Search for the cell housing the specified text and yield its (x, y) center coordinate. 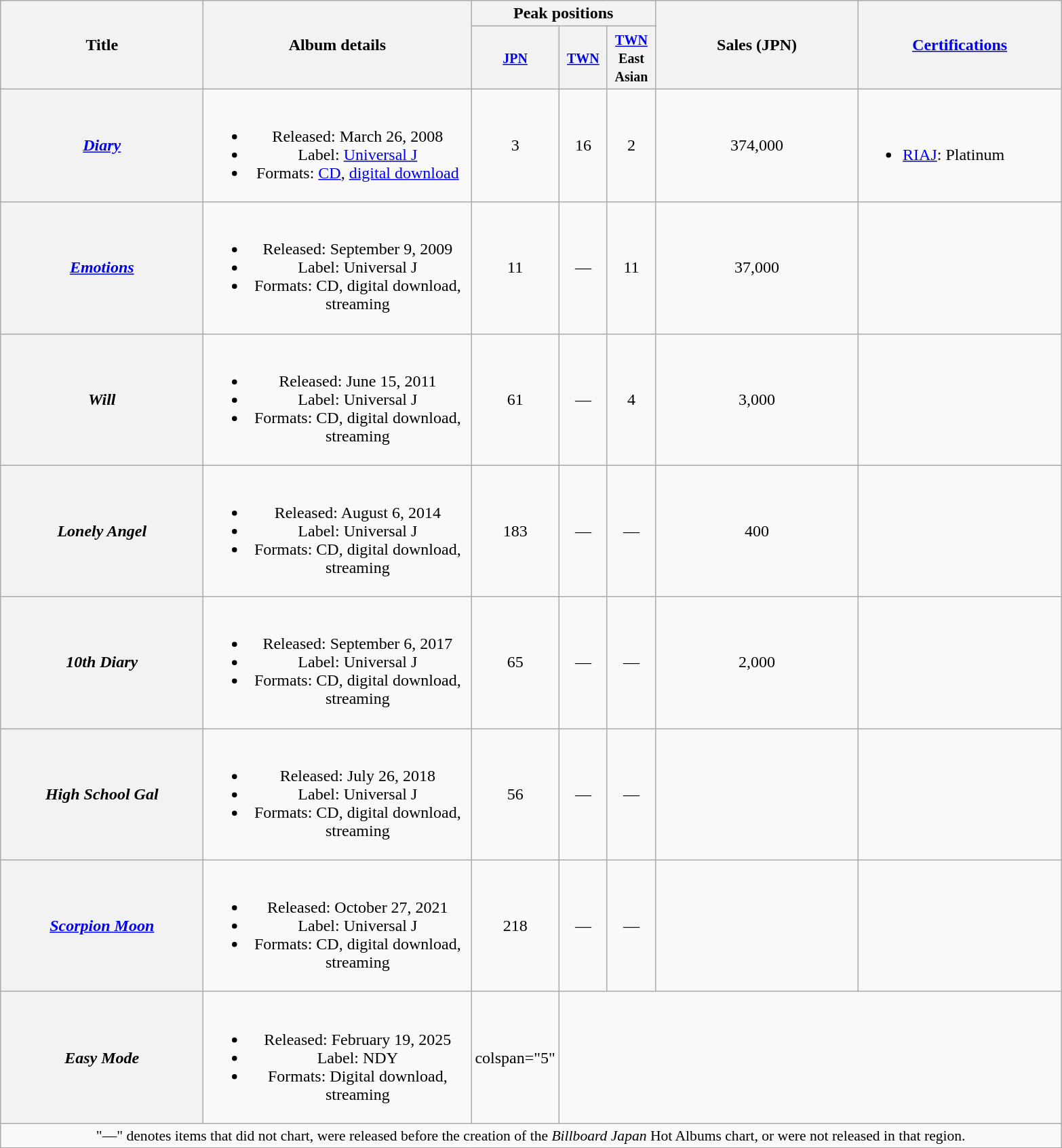
High School Gal (102, 794)
Emotions (102, 268)
Released: July 26, 2018 Label: Universal JFormats: CD, digital download, streaming (338, 794)
RIAJ: Platinum (960, 145)
TWN (583, 58)
Diary (102, 145)
374,000 (757, 145)
16 (583, 145)
Lonely Angel (102, 531)
Sales (JPN) (757, 45)
Will (102, 399)
Album details (338, 45)
TWN East Asian (631, 58)
"—" denotes items that did not chart, were released before the creation of the Billboard Japan Hot Albums chart, or were not released in that region. (531, 1135)
56 (515, 794)
Peak positions (564, 14)
JPN (515, 58)
37,000 (757, 268)
2,000 (757, 662)
183 (515, 531)
Released: September 6, 2017 Label: Universal JFormats: CD, digital download, streaming (338, 662)
61 (515, 399)
Released: March 26, 2008 Label: Universal JFormats: CD, digital download (338, 145)
2 (631, 145)
10th Diary (102, 662)
Certifications (960, 45)
218 (515, 926)
Released: August 6, 2014 Label: Universal JFormats: CD, digital download, streaming (338, 531)
Released: October 27, 2021Label: Universal JFormats: CD, digital download, streaming (338, 926)
3 (515, 145)
Released: February 19, 2025Label: NDYFormats: Digital download, streaming (338, 1057)
400 (757, 531)
colspan="5" (515, 1057)
Scorpion Moon (102, 926)
65 (515, 662)
Released: June 15, 2011 Label: Universal JFormats: CD, digital download, streaming (338, 399)
3,000 (757, 399)
Released: September 9, 2009 Label: Universal JFormats: CD, digital download, streaming (338, 268)
Title (102, 45)
4 (631, 399)
Easy Mode (102, 1057)
